From the cell containing the given text, extract its center point as [x, y] coordinate. 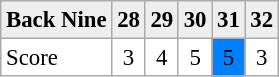
28 [128, 20]
4 [162, 57]
Back Nine [56, 20]
32 [262, 20]
29 [162, 20]
30 [194, 20]
31 [228, 20]
Score [56, 57]
